Identify which cell holds the provided text, then report its (x, y) central coordinate. 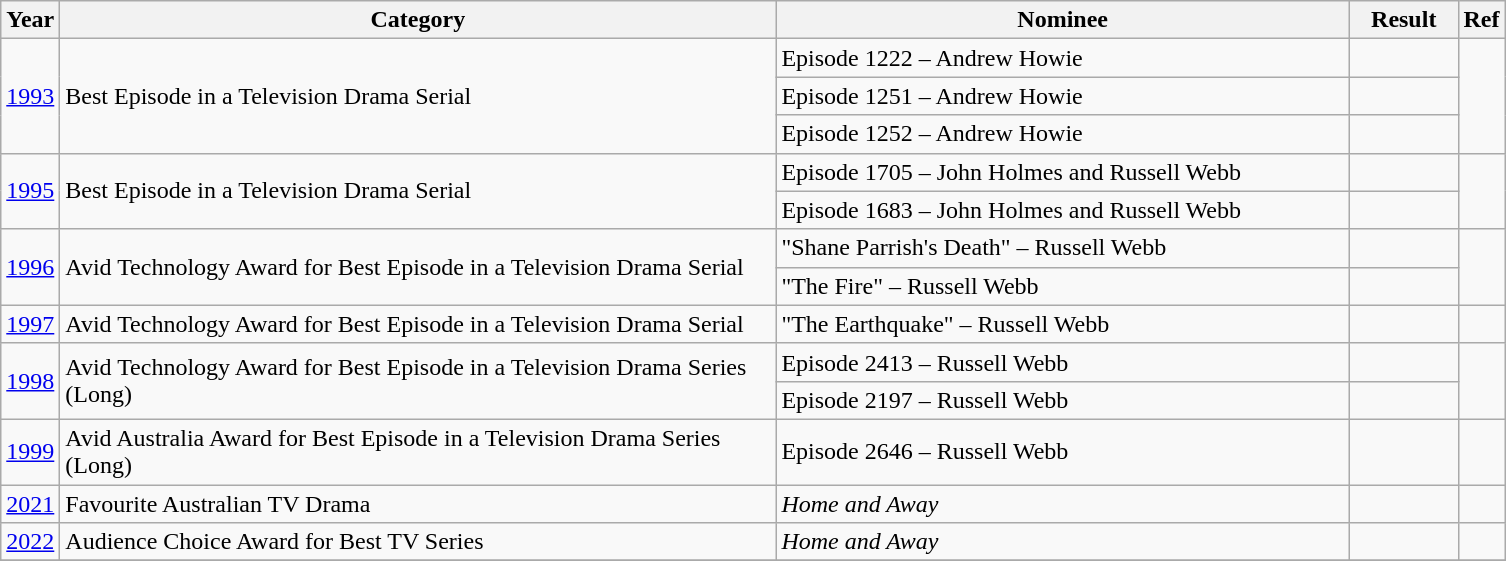
2021 (30, 503)
"The Fire" – Russell Webb (1063, 286)
Episode 2646 – Russell Webb (1063, 452)
Result (1404, 20)
1997 (30, 324)
1996 (30, 267)
Episode 1683 – John Holmes and Russell Webb (1063, 210)
Episode 1251 – Andrew Howie (1063, 96)
"Shane Parrish's Death" – Russell Webb (1063, 248)
Audience Choice Award for Best TV Series (418, 542)
Episode 1705 – John Holmes and Russell Webb (1063, 172)
1993 (30, 96)
"The Earthquake" – Russell Webb (1063, 324)
Avid Australia Award for Best Episode in a Television Drama Series (Long) (418, 452)
Category (418, 20)
1999 (30, 452)
1995 (30, 191)
Episode 2197 – Russell Webb (1063, 400)
2022 (30, 542)
Episode 2413 – Russell Webb (1063, 362)
Favourite Australian TV Drama (418, 503)
1998 (30, 381)
Avid Technology Award for Best Episode in a Television Drama Series (Long) (418, 381)
Episode 1252 – Andrew Howie (1063, 134)
Year (30, 20)
Episode 1222 – Andrew Howie (1063, 58)
Ref (1482, 20)
Nominee (1063, 20)
